Identify which cell holds the provided text, then report its [x, y] central coordinate. 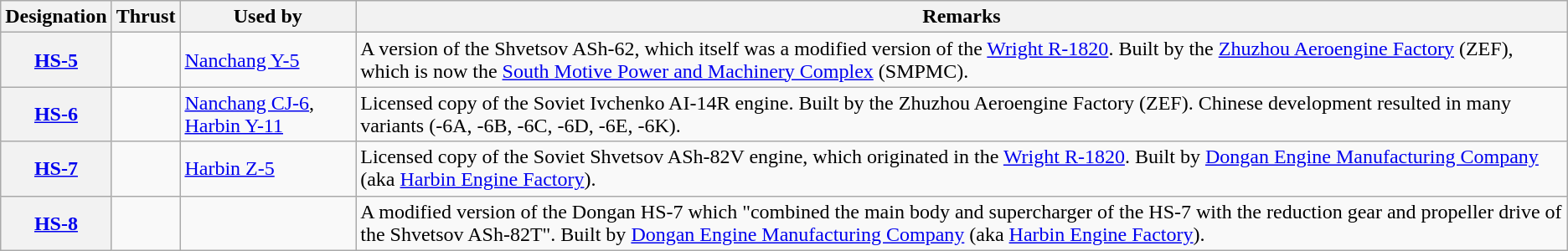
Nanchang Y-5 [268, 60]
Designation [56, 17]
Used by [268, 17]
HS-8 [56, 223]
Remarks [962, 17]
HS-5 [56, 60]
Harbin Z-5 [268, 169]
HS-7 [56, 169]
HS-6 [56, 114]
Thrust [146, 17]
Nanchang CJ-6, Harbin Y-11 [268, 114]
